Detect which cell encompasses the target text, then output its [x, y] center coordinate. 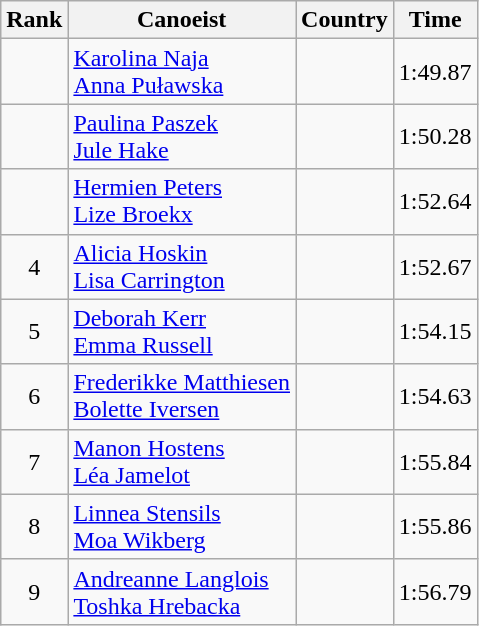
1:54.63 [435, 396]
1:52.64 [435, 202]
Karolina NajaAnna Puławska [182, 72]
Frederikke MatthiesenBolette Iversen [182, 396]
4 [34, 266]
Linnea StensilsMoa Wikberg [182, 526]
6 [34, 396]
Deborah KerrEmma Russell [182, 332]
1:56.79 [435, 592]
9 [34, 592]
1:54.15 [435, 332]
1:55.86 [435, 526]
1:52.67 [435, 266]
1:50.28 [435, 136]
Andreanne LangloisToshka Hrebacka [182, 592]
Rank [34, 20]
Alicia HoskinLisa Carrington [182, 266]
7 [34, 462]
1:55.84 [435, 462]
5 [34, 332]
Hermien PetersLize Broekx [182, 202]
1:49.87 [435, 72]
Country [345, 20]
8 [34, 526]
Canoeist [182, 20]
Time [435, 20]
Paulina PaszekJule Hake [182, 136]
Manon HostensLéa Jamelot [182, 462]
